Find where the given text appears and provide that cell's center as [X, Y] coordinate. 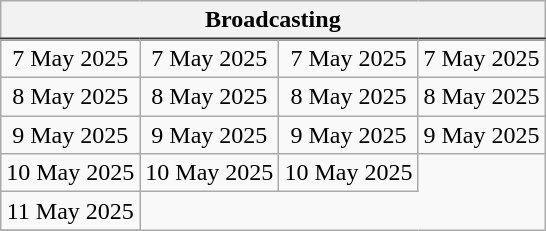
11 May 2025 [70, 211]
Broadcasting [273, 20]
